Scan for the cell matching the given text and deliver its (X, Y) coordinate at center. 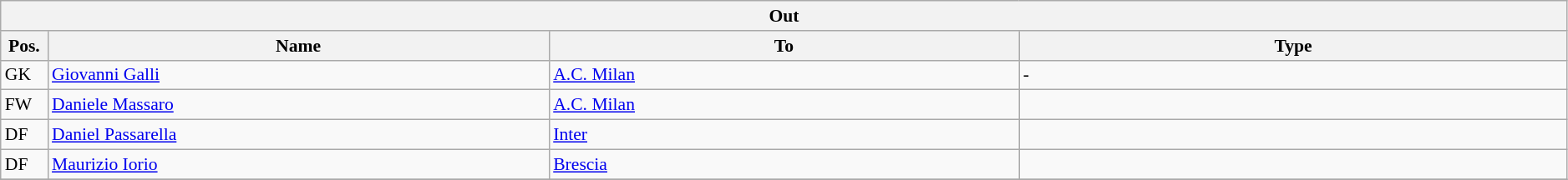
Maurizio Iorio (298, 164)
FW (24, 105)
To (784, 46)
Giovanni Galli (298, 75)
Inter (784, 135)
Daniele Massaro (298, 105)
Type (1293, 46)
Name (298, 46)
GK (24, 75)
- (1293, 75)
Daniel Passarella (298, 135)
Pos. (24, 46)
Out (784, 16)
Brescia (784, 164)
